Detect which cell encompasses the target text, then output its (x, y) center coordinate. 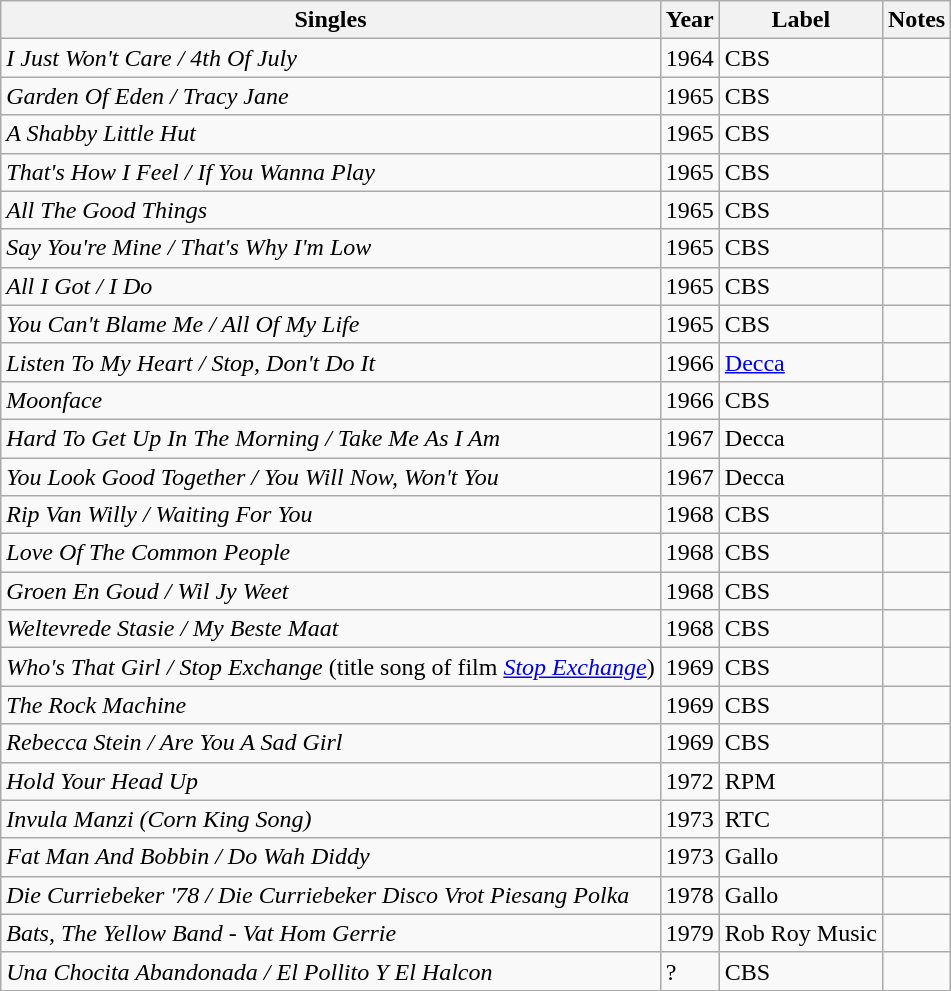
Listen To My Heart / Stop, Don't Do It (330, 362)
Invula Manzi (Corn King Song) (330, 819)
Una Chocita Abandonada / El Pollito Y El Halcon (330, 971)
Die Curriebeker '78 / Die Curriebeker Disco Vrot Piesang Polka (330, 895)
Year (690, 20)
I Just Won't Care / 4th Of July (330, 58)
Love Of The Common People (330, 553)
All I Got / I Do (330, 286)
Hard To Get Up In The Morning / Take Me As I Am (330, 438)
Rebecca Stein / Are You A Sad Girl (330, 743)
Bats, The Yellow Band - Vat Hom Gerrie (330, 933)
All The Good Things (330, 210)
Groen En Goud / Wil Jy Weet (330, 591)
1964 (690, 58)
You Can't Blame Me / All Of My Life (330, 324)
Weltevrede Stasie / My Beste Maat (330, 629)
Fat Man And Bobbin / Do Wah Diddy (330, 857)
Say You're Mine / That's Why I'm Low (330, 248)
Singles (330, 20)
Garden Of Eden / Tracy Jane (330, 96)
Rip Van Willy / Waiting For You (330, 515)
1972 (690, 781)
1979 (690, 933)
That's How I Feel / If You Wanna Play (330, 172)
Moonface (330, 400)
Rob Roy Music (800, 933)
? (690, 971)
1978 (690, 895)
Label (800, 20)
You Look Good Together / You Will Now, Won't You (330, 477)
A Shabby Little Hut (330, 134)
RTC (800, 819)
Hold Your Head Up (330, 781)
Notes (916, 20)
Who's That Girl / Stop Exchange (title song of film Stop Exchange) (330, 667)
RPM (800, 781)
The Rock Machine (330, 705)
